Extract the (X, Y) coordinate from the center of the cell holding the provided text.  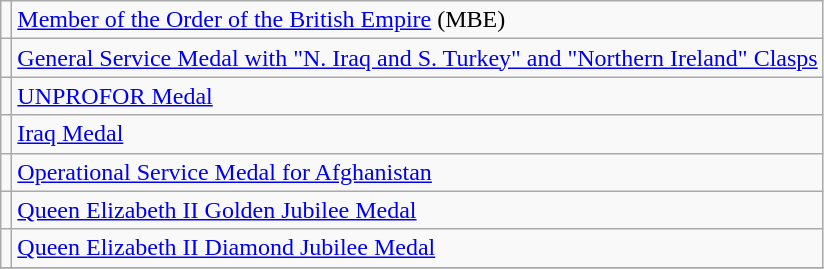
General Service Medal with "N. Iraq and S. Turkey" and "Northern Ireland" Clasps (418, 58)
Operational Service Medal for Afghanistan (418, 172)
Member of the Order of the British Empire (MBE) (418, 20)
Queen Elizabeth II Diamond Jubilee Medal (418, 248)
UNPROFOR Medal (418, 96)
Iraq Medal (418, 134)
Queen Elizabeth II Golden Jubilee Medal (418, 210)
